Detect which cell encompasses the target text, then output its (X, Y) center coordinate. 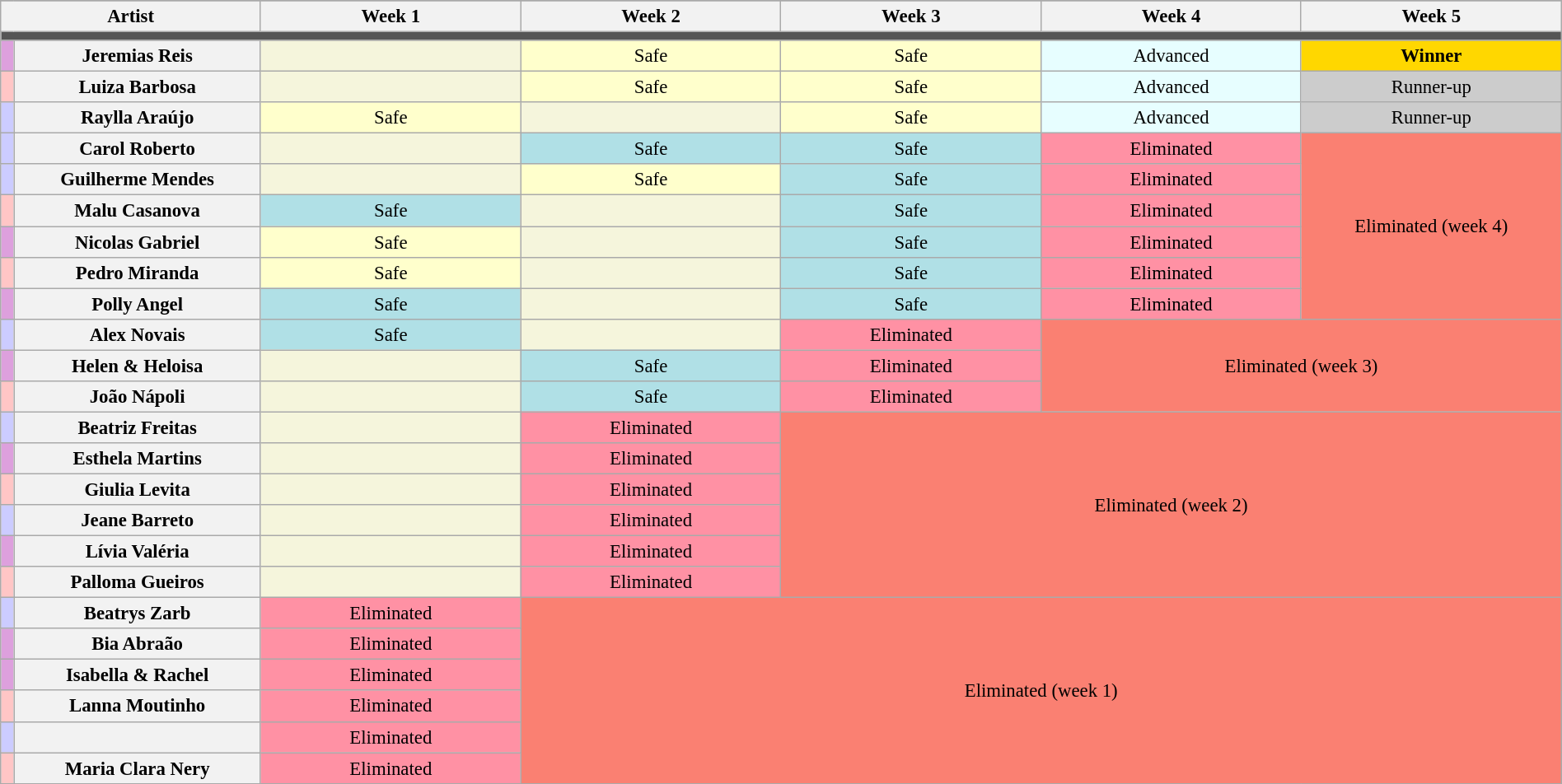
Artist (131, 16)
Beatrys Zarb (138, 614)
Eliminated (week 1) (1041, 691)
Giulia Levita (138, 489)
Jeremias Reis (138, 56)
João Nápoli (138, 397)
Week 3 (911, 16)
Eliminated (week 4) (1431, 226)
Isabella & Rachel (138, 675)
Lívia Valéria (138, 552)
Bia Abraão (138, 644)
Palloma Gueiros (138, 582)
Week 4 (1171, 16)
Luiza Barbosa (138, 87)
Beatriz Freitas (138, 427)
Alex Novais (138, 334)
Guilherme Mendes (138, 180)
Lanna Moutinho (138, 707)
Carol Roberto (138, 149)
Eliminated (week 2) (1171, 505)
Jeane Barreto (138, 520)
Raylla Araújo (138, 118)
Helen & Heloisa (138, 366)
Maria Clara Nery (138, 768)
Malu Casanova (138, 211)
Polly Angel (138, 304)
Nicolas Gabriel (138, 242)
Eliminated (week 3) (1302, 366)
Week 5 (1431, 16)
Esthela Martins (138, 459)
Week 1 (390, 16)
Winner (1431, 56)
Pedro Miranda (138, 273)
Week 2 (651, 16)
